Capture the cell that displays the provided text and extract its (X, Y) central coordinate. 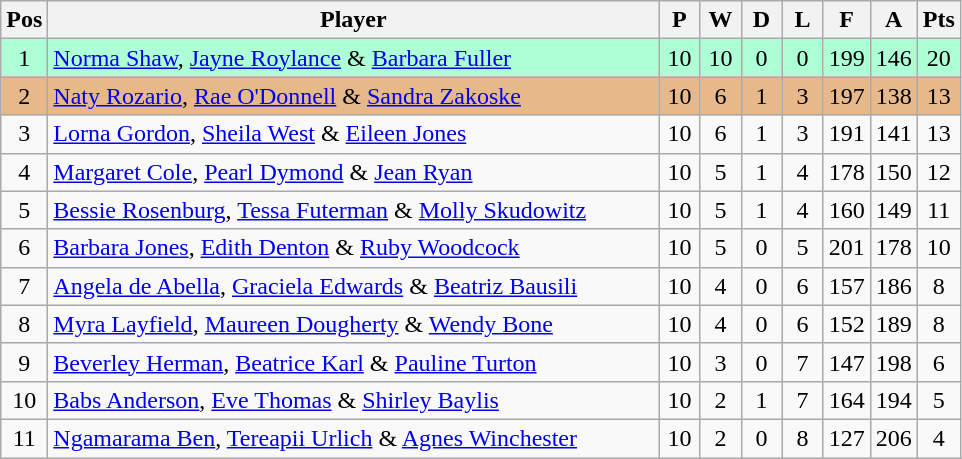
194 (894, 400)
199 (846, 58)
189 (894, 324)
L (802, 20)
186 (894, 286)
W (720, 20)
152 (846, 324)
F (846, 20)
Bessie Rosenburg, Tessa Futerman & Molly Skudowitz (354, 210)
Barbara Jones, Edith Denton & Ruby Woodcock (354, 248)
Norma Shaw, Jayne Roylance & Barbara Fuller (354, 58)
Beverley Herman, Beatrice Karl & Pauline Turton (354, 362)
160 (846, 210)
191 (846, 134)
146 (894, 58)
Pts (938, 20)
Angela de Abella, Graciela Edwards & Beatriz Bausili (354, 286)
D (762, 20)
149 (894, 210)
Player (354, 20)
Ngamarama Ben, Tereapii Urlich & Agnes Winchester (354, 438)
20 (938, 58)
Pos (24, 20)
197 (846, 96)
9 (24, 362)
141 (894, 134)
A (894, 20)
138 (894, 96)
P (680, 20)
201 (846, 248)
Myra Layfield, Maureen Dougherty & Wendy Bone (354, 324)
157 (846, 286)
12 (938, 172)
164 (846, 400)
Babs Anderson, Eve Thomas & Shirley Baylis (354, 400)
150 (894, 172)
147 (846, 362)
127 (846, 438)
198 (894, 362)
206 (894, 438)
Lorna Gordon, Sheila West & Eileen Jones (354, 134)
Margaret Cole, Pearl Dymond & Jean Ryan (354, 172)
Naty Rozario, Rae O'Donnell & Sandra Zakoske (354, 96)
